Detect which cell encompasses the target text, then output its [X, Y] center coordinate. 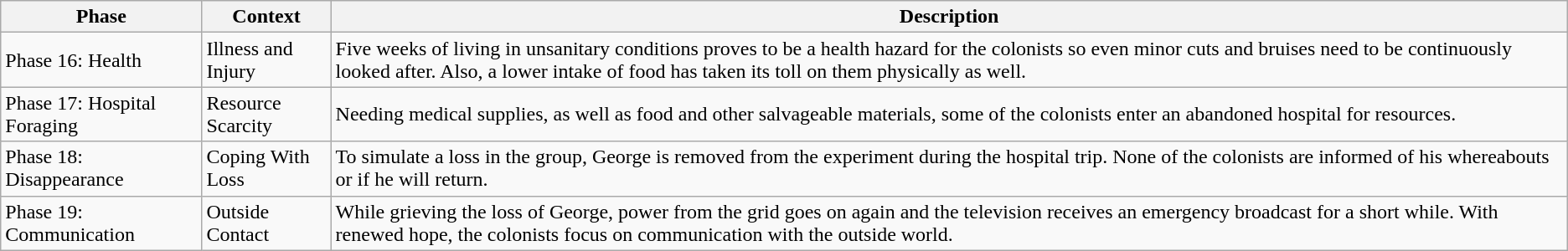
Resource Scarcity [266, 114]
Context [266, 17]
Phase 19: Communication [101, 223]
Phase 16: Health [101, 60]
Coping With Loss [266, 169]
Needing medical supplies, as well as food and other salvageable materials, some of the colonists enter an abandoned hospital for resources. [949, 114]
Phase 17: Hospital Foraging [101, 114]
Description [949, 17]
Phase 18: Disappearance [101, 169]
Illness and Injury [266, 60]
Phase [101, 17]
Outside Contact [266, 223]
